Identify which cell holds the provided text, then report its (X, Y) central coordinate. 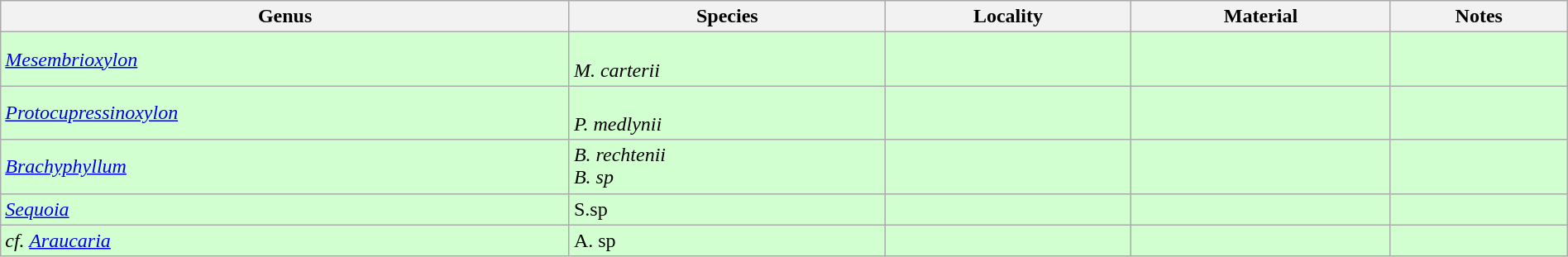
cf. Araucaria (285, 240)
Material (1261, 17)
Locality (1007, 17)
Species (727, 17)
Sequoia (285, 209)
A. sp (727, 240)
Brachyphyllum (285, 167)
Mesembrioxylon (285, 59)
M. carterii (727, 59)
Protocupressinoxylon (285, 112)
S.sp (727, 209)
Notes (1479, 17)
P. medlynii (727, 112)
B. rechteniiB. sp (727, 167)
Genus (285, 17)
